Return [X, Y] of the center of cell containing provided text 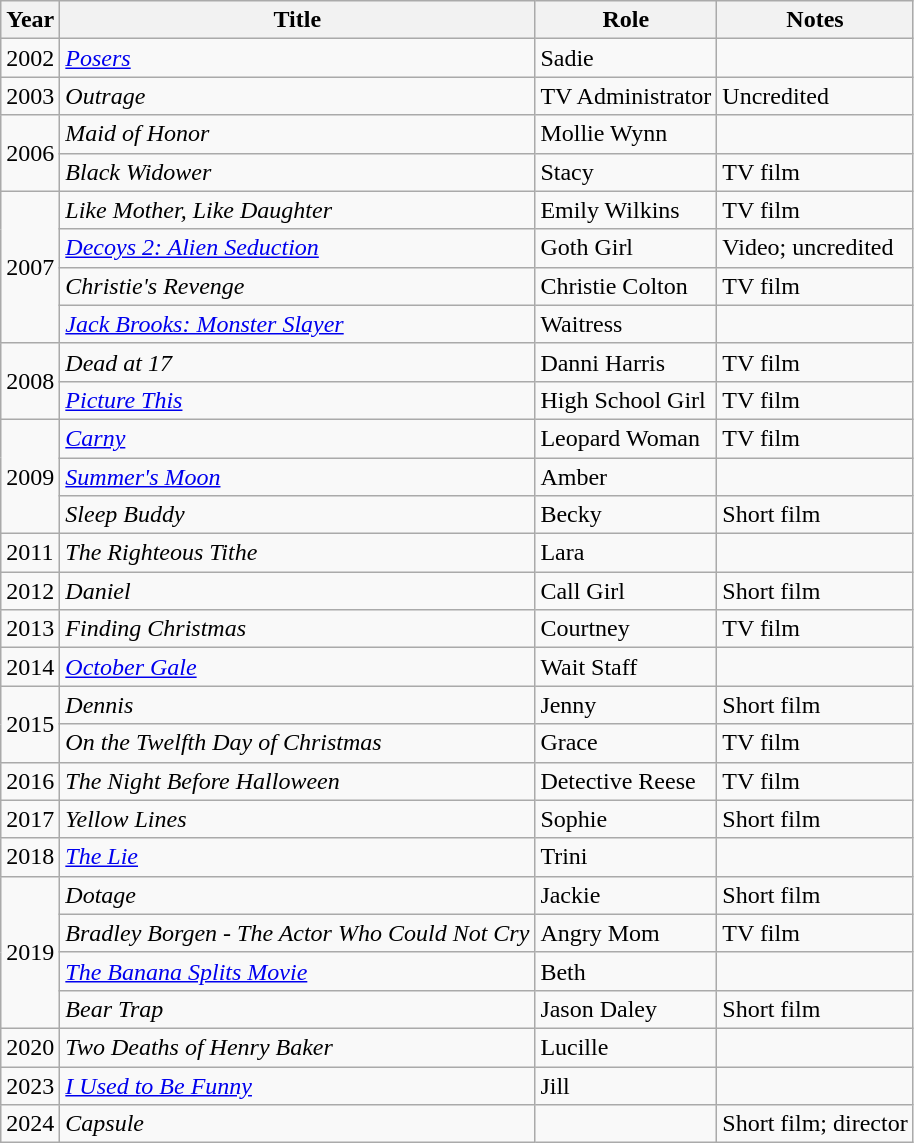
Leopard Woman [626, 438]
Goth Girl [626, 248]
Christie Colton [626, 286]
2002 [30, 58]
Summer's Moon [298, 477]
On the Twelfth Day of Christmas [298, 743]
The Righteous Tithe [298, 553]
Black Widower [298, 172]
Call Girl [626, 591]
Lara [626, 553]
2020 [30, 1047]
Courtney [626, 629]
2013 [30, 629]
Maid of Honor [298, 134]
Sophie [626, 819]
Jenny [626, 705]
2011 [30, 553]
Amber [626, 477]
Grace [626, 743]
2024 [30, 1124]
Picture This [298, 400]
2009 [30, 476]
Detective Reese [626, 781]
2019 [30, 952]
Posers [298, 58]
High School Girl [626, 400]
Beth [626, 971]
2007 [30, 267]
2016 [30, 781]
2018 [30, 857]
Video; uncredited [815, 248]
Role [626, 20]
Christie's Revenge [298, 286]
Dotage [298, 895]
Capsule [298, 1124]
Jason Daley [626, 1009]
TV Administrator [626, 96]
Two Deaths of Henry Baker [298, 1047]
Short film; director [815, 1124]
Jack Brooks: Monster Slayer [298, 324]
Wait Staff [626, 667]
2008 [30, 381]
Year [30, 20]
2015 [30, 724]
The Night Before Halloween [298, 781]
Becky [626, 515]
October Gale [298, 667]
Lucille [626, 1047]
2006 [30, 153]
Waitress [626, 324]
Uncredited [815, 96]
Jill [626, 1085]
2017 [30, 819]
Mollie Wynn [626, 134]
2014 [30, 667]
Like Mother, Like Daughter [298, 210]
Finding Christmas [298, 629]
Danni Harris [626, 362]
Angry Mom [626, 933]
Carny [298, 438]
Stacy [626, 172]
Trini [626, 857]
I Used to Be Funny [298, 1085]
Dennis [298, 705]
Decoys 2: Alien Seduction [298, 248]
2003 [30, 96]
The Lie [298, 857]
Dead at 17 [298, 362]
Yellow Lines [298, 819]
Bradley Borgen - The Actor Who Could Not Cry [298, 933]
Title [298, 20]
Outrage [298, 96]
Daniel [298, 591]
Sleep Buddy [298, 515]
Notes [815, 20]
Jackie [626, 895]
The Banana Splits Movie [298, 971]
2023 [30, 1085]
Sadie [626, 58]
2012 [30, 591]
Emily Wilkins [626, 210]
Bear Trap [298, 1009]
